Pinpoint the cell where the given text exists, returning its (x, y) midpoint coordinate. 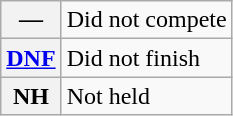
Did not finish (146, 58)
NH (31, 96)
Not held (146, 96)
— (31, 20)
DNF (31, 58)
Did not compete (146, 20)
